Determine the [X, Y] coordinate at the center of the cell enclosing the given text.  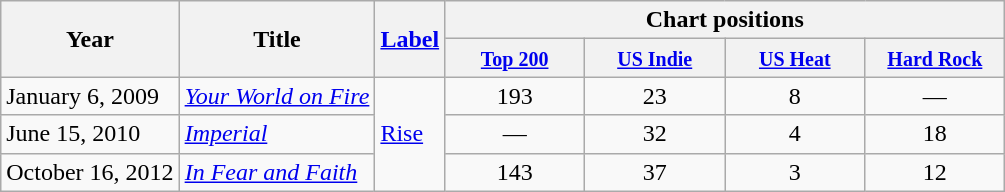
Chart positions [725, 20]
Imperial [277, 134]
US Indie [655, 58]
193 [515, 96]
143 [515, 172]
Hard Rock [935, 58]
Rise [410, 134]
US Heat [795, 58]
32 [655, 134]
Label [410, 39]
In Fear and Faith [277, 172]
18 [935, 134]
Title [277, 39]
4 [795, 134]
Your World on Fire [277, 96]
8 [795, 96]
37 [655, 172]
Top 200 [515, 58]
June 15, 2010 [90, 134]
12 [935, 172]
January 6, 2009 [90, 96]
23 [655, 96]
October 16, 2012 [90, 172]
Year [90, 39]
3 [795, 172]
